Scan for the cell matching the given text and deliver its [X, Y] coordinate at center. 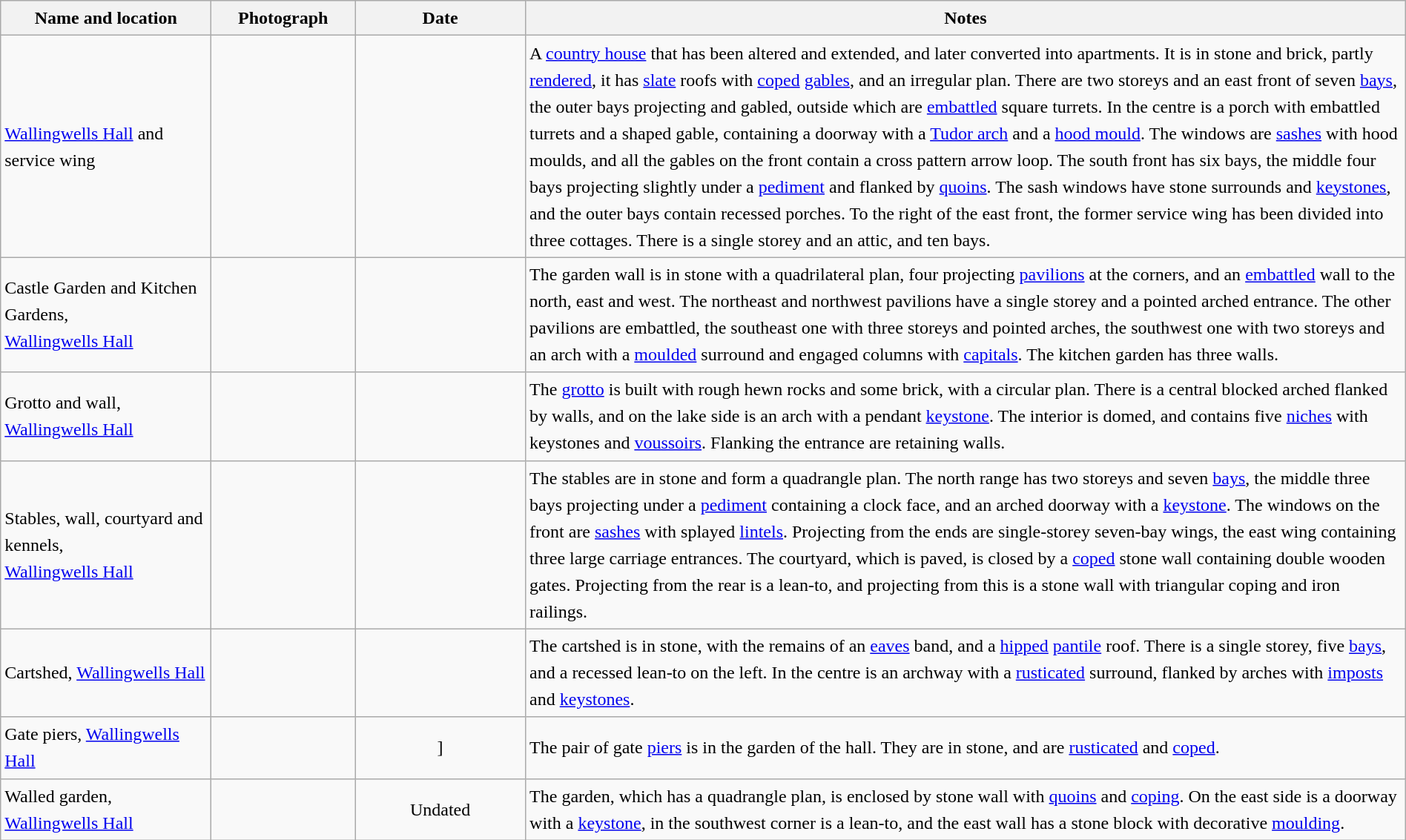
Notes [966, 18]
Name and location [106, 18]
Gate piers, Wallingwells Hall [106, 747]
Grotto and wall, Wallingwells Hall [106, 417]
Wallingwells Hall and service wing [106, 147]
The pair of gate piers is in the garden of the hall. They are in stone, and are rusticated and coped. [966, 747]
Walled garden, Wallingwells Hall [106, 810]
Stables, wall, courtyard and kennels,Wallingwells Hall [106, 544]
Undated [440, 810]
Photograph [283, 18]
Castle Garden and Kitchen Gardens,Wallingwells Hall [106, 314]
Cartshed, Wallingwells Hall [106, 673]
Date [440, 18]
] [440, 747]
